For the text-containing cell, return its midpoint in (X, Y) coordinate format. 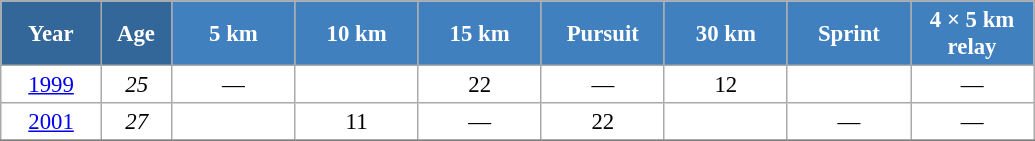
27 (136, 122)
1999 (52, 85)
12 (726, 85)
2001 (52, 122)
5 km (234, 34)
Year (52, 34)
Age (136, 34)
4 × 5 km relay (972, 34)
25 (136, 85)
11 (356, 122)
Pursuit (602, 34)
15 km (480, 34)
10 km (356, 34)
30 km (726, 34)
Sprint (848, 34)
